Return [x, y] of the center of cell containing provided text 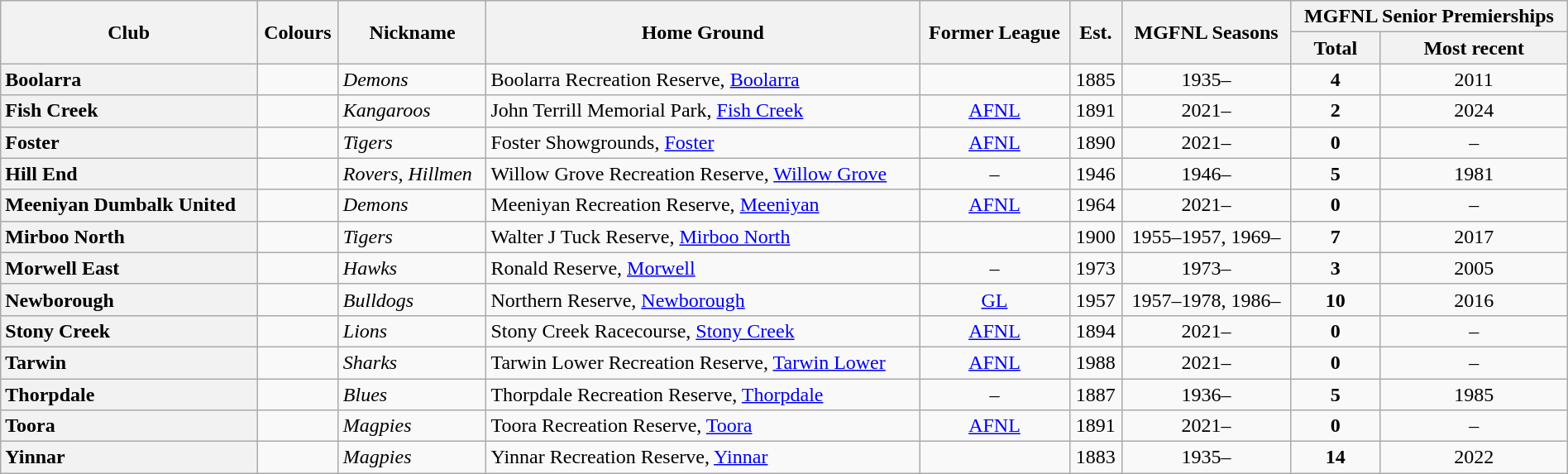
2 [1336, 111]
2017 [1474, 237]
1973– [1206, 268]
14 [1336, 457]
Boolarra Recreation Reserve, Boolarra [703, 79]
1936– [1206, 395]
3 [1336, 268]
1985 [1474, 395]
1955–1957, 1969– [1206, 237]
Rovers, Hillmen [412, 174]
Hill End [129, 174]
2011 [1474, 79]
Bulldogs [412, 299]
Morwell East [129, 268]
Former League [995, 32]
1973 [1095, 268]
Stony Creek [129, 331]
Blues [412, 395]
1885 [1095, 79]
1981 [1474, 174]
Ronald Reserve, Morwell [703, 268]
Total [1336, 48]
Kangaroos [412, 111]
Boolarra [129, 79]
MGFNL Seasons [1206, 32]
Meeniyan Dumbalk United [129, 205]
Tarwin Lower Recreation Reserve, Tarwin Lower [703, 362]
Foster [129, 142]
1988 [1095, 362]
2005 [1474, 268]
Hawks [412, 268]
1946 [1095, 174]
Toora Recreation Reserve, Toora [703, 426]
1887 [1095, 395]
1894 [1095, 331]
Tarwin [129, 362]
Yinnar [129, 457]
7 [1336, 237]
10 [1336, 299]
1957 [1095, 299]
John Terrill Memorial Park, Fish Creek [703, 111]
Thorpdale [129, 395]
1883 [1095, 457]
Colours [298, 32]
Willow Grove Recreation Reserve, Willow Grove [703, 174]
Yinnar Recreation Reserve, Yinnar [703, 457]
2024 [1474, 111]
Home Ground [703, 32]
1957–1978, 1986– [1206, 299]
Meeniyan Recreation Reserve, Meeniyan [703, 205]
1946– [1206, 174]
Lions [412, 331]
Walter J Tuck Reserve, Mirboo North [703, 237]
1900 [1095, 237]
Most recent [1474, 48]
Fish Creek [129, 111]
MGFNL Senior Premierships [1429, 17]
2022 [1474, 457]
Club [129, 32]
2016 [1474, 299]
Mirboo North [129, 237]
Thorpdale Recreation Reserve, Thorpdale [703, 395]
Nickname [412, 32]
1890 [1095, 142]
4 [1336, 79]
GL [995, 299]
Northern Reserve, Newborough [703, 299]
Toora [129, 426]
Sharks [412, 362]
1964 [1095, 205]
Foster Showgrounds, Foster [703, 142]
Stony Creek Racecourse, Stony Creek [703, 331]
Est. [1095, 32]
Newborough [129, 299]
